Return [x, y] of the center of cell containing provided text 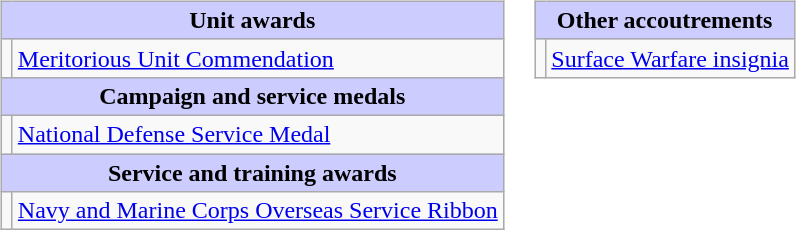
Service and training awards [252, 173]
Other accoutrements [665, 20]
Unit awards [252, 20]
Navy and Marine Corps Overseas Service Ribbon [258, 211]
Campaign and service medals [252, 96]
Meritorious Unit Commendation [258, 58]
Surface Warfare insignia [670, 58]
National Defense Service Medal [258, 134]
